Output the [X, Y] coordinate of the center of the cell containing the given text.  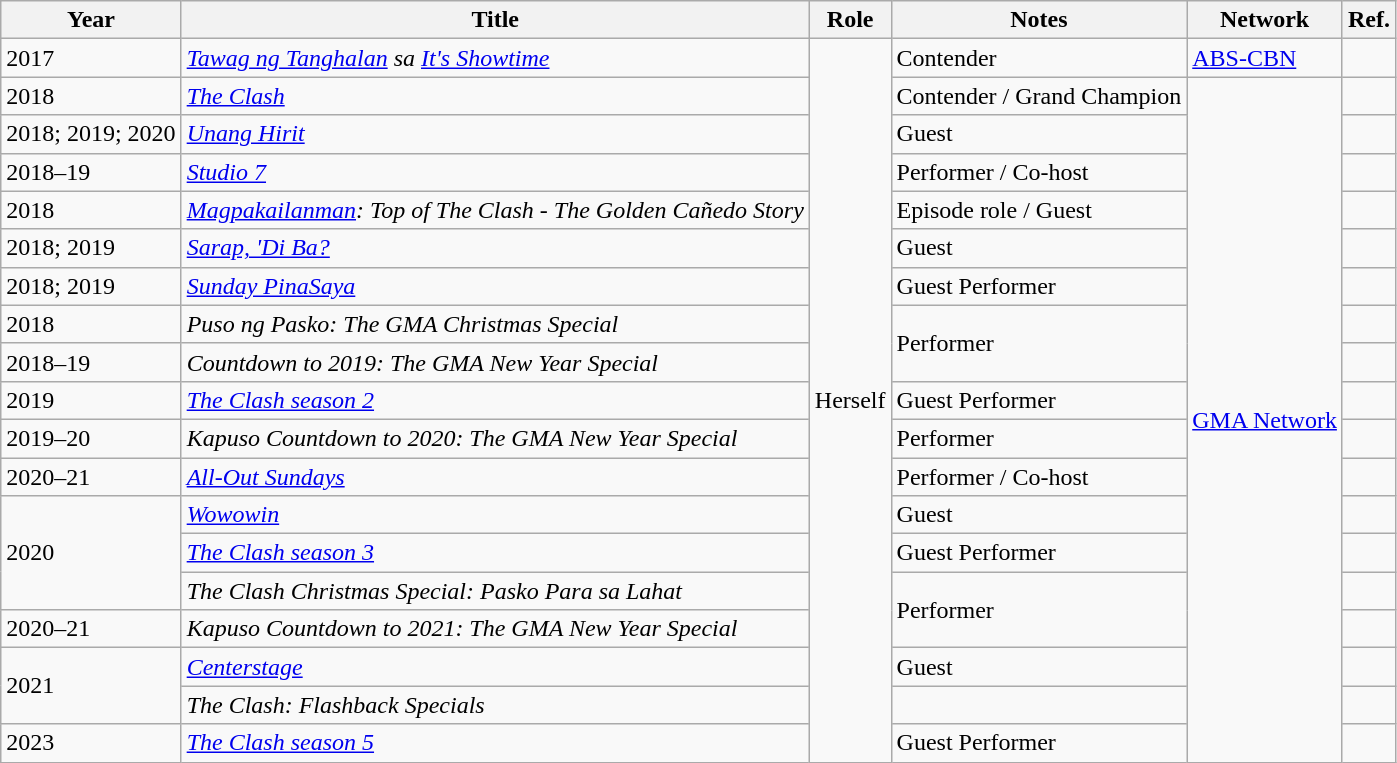
Notes [1039, 20]
2021 [91, 686]
Sunday PinaSaya [495, 286]
Title [495, 20]
Wowowin [495, 515]
2019 [91, 400]
2018; 2019; 2020 [91, 134]
Kapuso Countdown to 2021: The GMA New Year Special [495, 629]
The Clash Christmas Special: Pasko Para sa Lahat [495, 591]
The Clash season 5 [495, 743]
The Clash [495, 96]
Sarap, 'Di Ba? [495, 248]
Network [1265, 20]
The Clash season 3 [495, 553]
Kapuso Countdown to 2020: The GMA New Year Special [495, 438]
2023 [91, 743]
ABS-CBN [1265, 58]
Studio 7 [495, 172]
2017 [91, 58]
Ref. [1368, 20]
2020 [91, 553]
Tawag ng Tanghalan sa It's Showtime [495, 58]
Unang Hirit [495, 134]
All-Out Sundays [495, 477]
Episode role / Guest [1039, 210]
GMA Network [1265, 420]
Year [91, 20]
2019–20 [91, 438]
Centerstage [495, 667]
Magpakailanman: Top of The Clash - The Golden Cañedo Story [495, 210]
Puso ng Pasko: The GMA Christmas Special [495, 324]
Contender / Grand Champion [1039, 96]
Role [850, 20]
Contender [1039, 58]
Herself [850, 400]
The Clash: Flashback Specials [495, 705]
Countdown to 2019: The GMA New Year Special [495, 362]
The Clash season 2 [495, 400]
